Search for the cell housing the specified text and yield its (x, y) center coordinate. 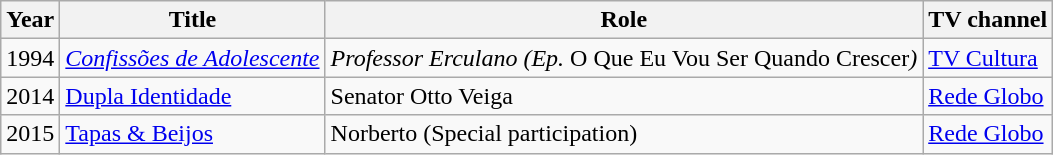
Senator Otto Veiga (624, 96)
1994 (30, 58)
Dupla Identidade (192, 96)
2014 (30, 96)
Professor Erculano (Ep. O Que Eu Vou Ser Quando Crescer) (624, 58)
TV channel (988, 20)
Year (30, 20)
Norberto (Special participation) (624, 134)
Confissões de Adolescente (192, 58)
2015 (30, 134)
TV Cultura (988, 58)
Role (624, 20)
Tapas & Beijos (192, 134)
Title (192, 20)
